Extract the [x, y] coordinate from the center of the cell holding the provided text.  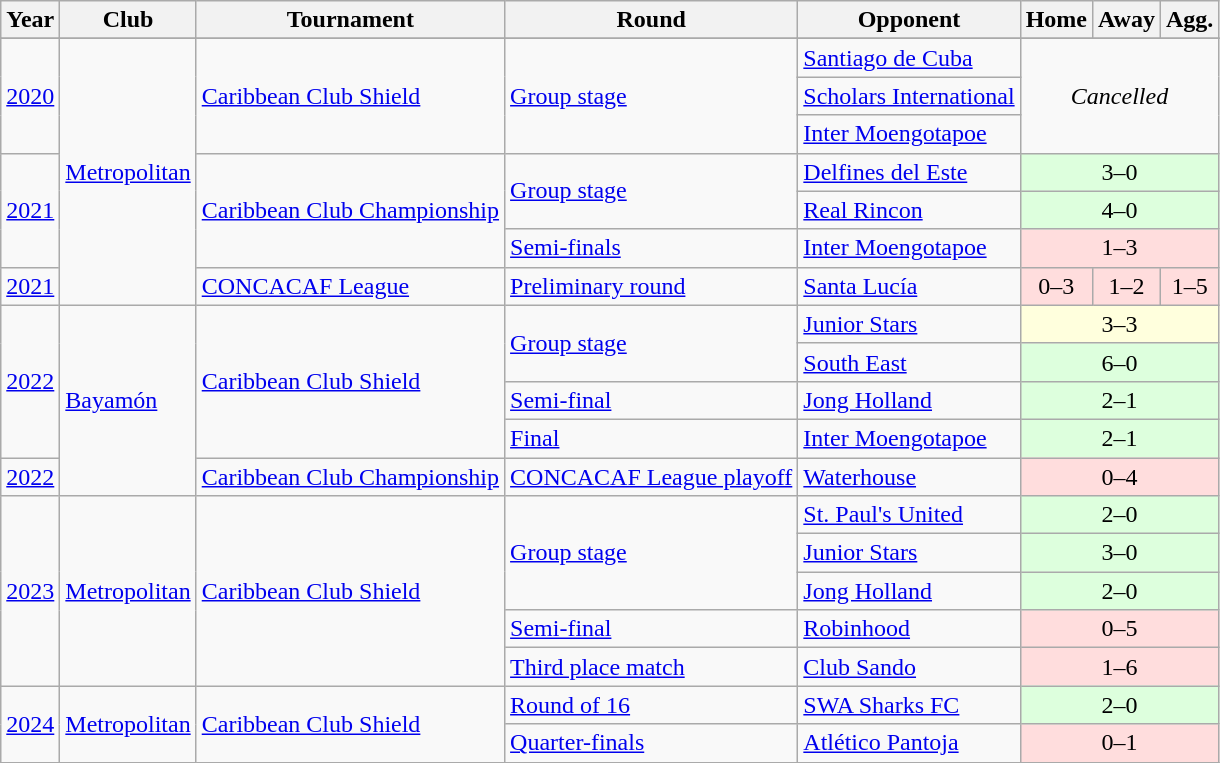
4–0 [1120, 210]
Preliminary round [652, 286]
Robinhood [909, 629]
1–2 [1127, 286]
1–5 [1189, 286]
Opponent [909, 20]
Home [1056, 20]
Club [128, 20]
Final [652, 438]
2024 [30, 724]
0–1 [1120, 743]
1–3 [1120, 248]
2020 [30, 96]
Santiago de Cuba [909, 58]
Third place match [652, 667]
Semi-finals [652, 248]
Club Sando [909, 667]
Delfines del Este [909, 172]
0–3 [1056, 286]
CONCACAF League [350, 286]
Santa Lucía [909, 286]
Round of 16 [652, 705]
0–5 [1120, 629]
Quarter-finals [652, 743]
St. Paul's United [909, 515]
Atlético Pantoja [909, 743]
Scholars International [909, 96]
3–3 [1120, 324]
2023 [30, 591]
Year [30, 20]
Bayamón [128, 400]
Away [1127, 20]
6–0 [1120, 362]
CONCACAF League playoff [652, 477]
SWA Sharks FC [909, 705]
Agg. [1189, 20]
South East [909, 362]
Real Rincon [909, 210]
1–6 [1120, 667]
0–4 [1120, 477]
Cancelled [1120, 96]
Round [652, 20]
Waterhouse [909, 477]
Tournament [350, 20]
